For the text-containing cell, return its midpoint in (X, Y) coordinate format. 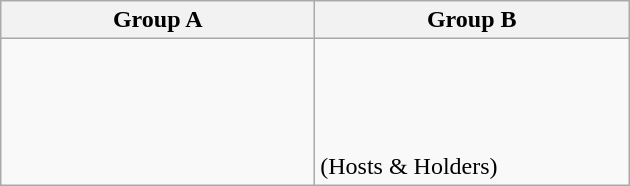
Group B (472, 20)
(Hosts & Holders) (472, 112)
Group A (158, 20)
